Pinpoint the cell where the given text exists, returning its [x, y] midpoint coordinate. 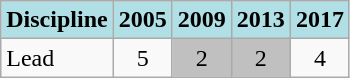
2013 [260, 20]
Discipline [57, 20]
2009 [202, 20]
Lead [57, 58]
2017 [320, 20]
5 [142, 58]
4 [320, 58]
2005 [142, 20]
